Identify which cell holds the provided text, then report its [x, y] central coordinate. 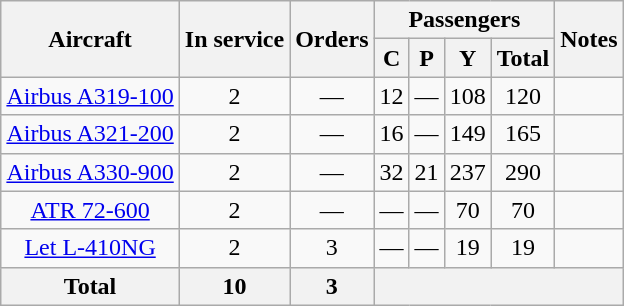
120 [523, 96]
Airbus A330-900 [90, 172]
Notes [589, 39]
10 [234, 286]
Passengers [464, 20]
12 [392, 96]
237 [468, 172]
Aircraft [90, 39]
108 [468, 96]
32 [392, 172]
Airbus A321-200 [90, 134]
C [392, 58]
165 [523, 134]
Airbus A319-100 [90, 96]
In service [234, 39]
Y [468, 58]
290 [523, 172]
21 [426, 172]
16 [392, 134]
149 [468, 134]
Let L-410NG [90, 248]
P [426, 58]
ATR 72-600 [90, 210]
Orders [332, 39]
